Find where the given text appears and provide that cell's center as [x, y] coordinate. 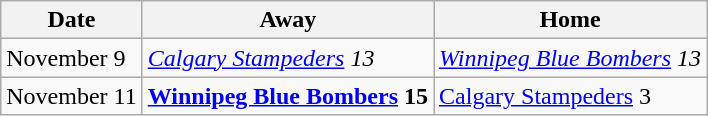
November 9 [72, 58]
Home [570, 20]
Winnipeg Blue Bombers 13 [570, 58]
November 11 [72, 96]
Calgary Stampeders 13 [288, 58]
Date [72, 20]
Away [288, 20]
Winnipeg Blue Bombers 15 [288, 96]
Calgary Stampeders 3 [570, 96]
